Return the (X, Y) coordinate for the center point of the cell that contains the specified text.  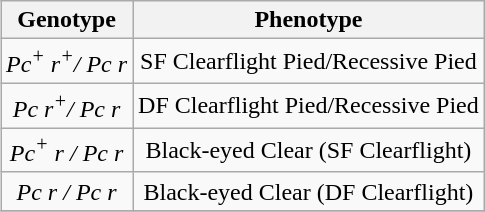
Pc r+/ Pc r (67, 106)
Pc r / Pc r (67, 191)
Genotype (67, 20)
Pc+ r+/ Pc r (67, 62)
Black-eyed Clear (DF Clearflight) (309, 191)
DF Clearflight Pied/Recessive Pied (309, 106)
SF Clearflight Pied/Recessive Pied (309, 62)
Pc+ r / Pc r (67, 150)
Phenotype (309, 20)
Black-eyed Clear (SF Clearflight) (309, 150)
